Return the (x, y) coordinate for the center point of the cell that contains the specified text.  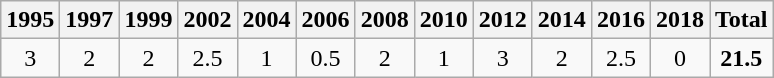
21.5 (742, 58)
2002 (208, 20)
1997 (90, 20)
2010 (444, 20)
1999 (148, 20)
2018 (680, 20)
1995 (30, 20)
2006 (326, 20)
Total (742, 20)
2008 (384, 20)
2012 (502, 20)
2016 (620, 20)
0 (680, 58)
0.5 (326, 58)
2014 (562, 20)
2004 (266, 20)
